Return the [X, Y] coordinate for the center point of the cell that contains the specified text.  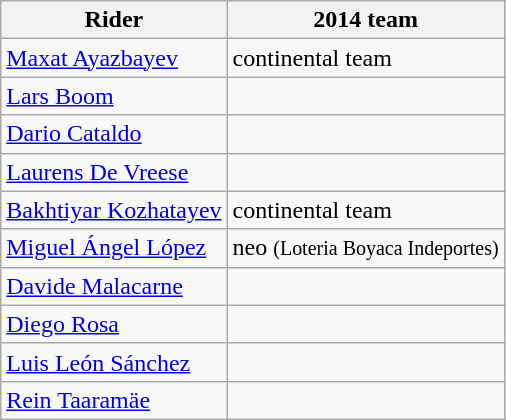
Miguel Ángel López [114, 248]
2014 team [366, 20]
Davide Malacarne [114, 286]
Rider [114, 20]
Diego Rosa [114, 324]
Dario Cataldo [114, 134]
neo (Loteria Boyaca Indeportes) [366, 248]
Lars Boom [114, 96]
Luis León Sánchez [114, 362]
Bakhtiyar Kozhatayev [114, 210]
Laurens De Vreese [114, 172]
Maxat Ayazbayev [114, 58]
Rein Taaramäe [114, 400]
